For the text-containing cell, return its midpoint in [x, y] coordinate format. 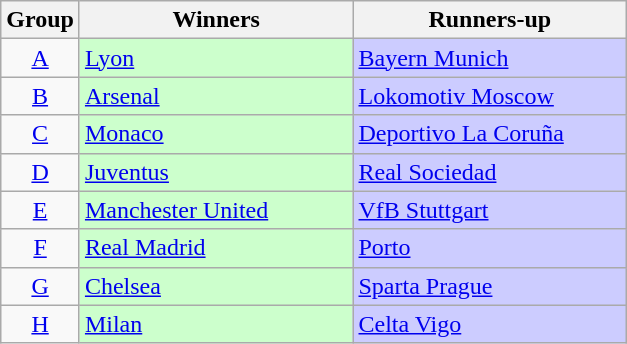
C [40, 134]
Manchester United [216, 210]
Winners [216, 20]
Lyon [216, 58]
Monaco [216, 134]
Group [40, 20]
Real Madrid [216, 248]
D [40, 172]
Deportivo La Coruña [490, 134]
Juventus [216, 172]
F [40, 248]
H [40, 324]
Chelsea [216, 286]
A [40, 58]
Lokomotiv Moscow [490, 96]
E [40, 210]
Celta Vigo [490, 324]
G [40, 286]
B [40, 96]
VfB Stuttgart [490, 210]
Runners-up [490, 20]
Milan [216, 324]
Sparta Prague [490, 286]
Real Sociedad [490, 172]
Arsenal [216, 96]
Bayern Munich [490, 58]
Porto [490, 248]
